Output the [X, Y] coordinate of the center of the cell containing the given text.  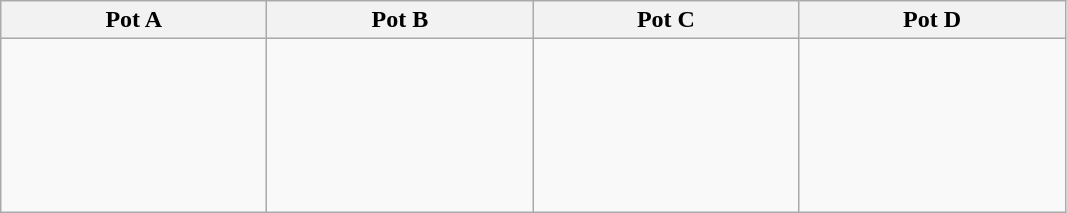
Pot D [932, 20]
Pot B [400, 20]
Pot A [134, 20]
Pot C [666, 20]
